Scan for the cell matching the given text and deliver its (X, Y) coordinate at center. 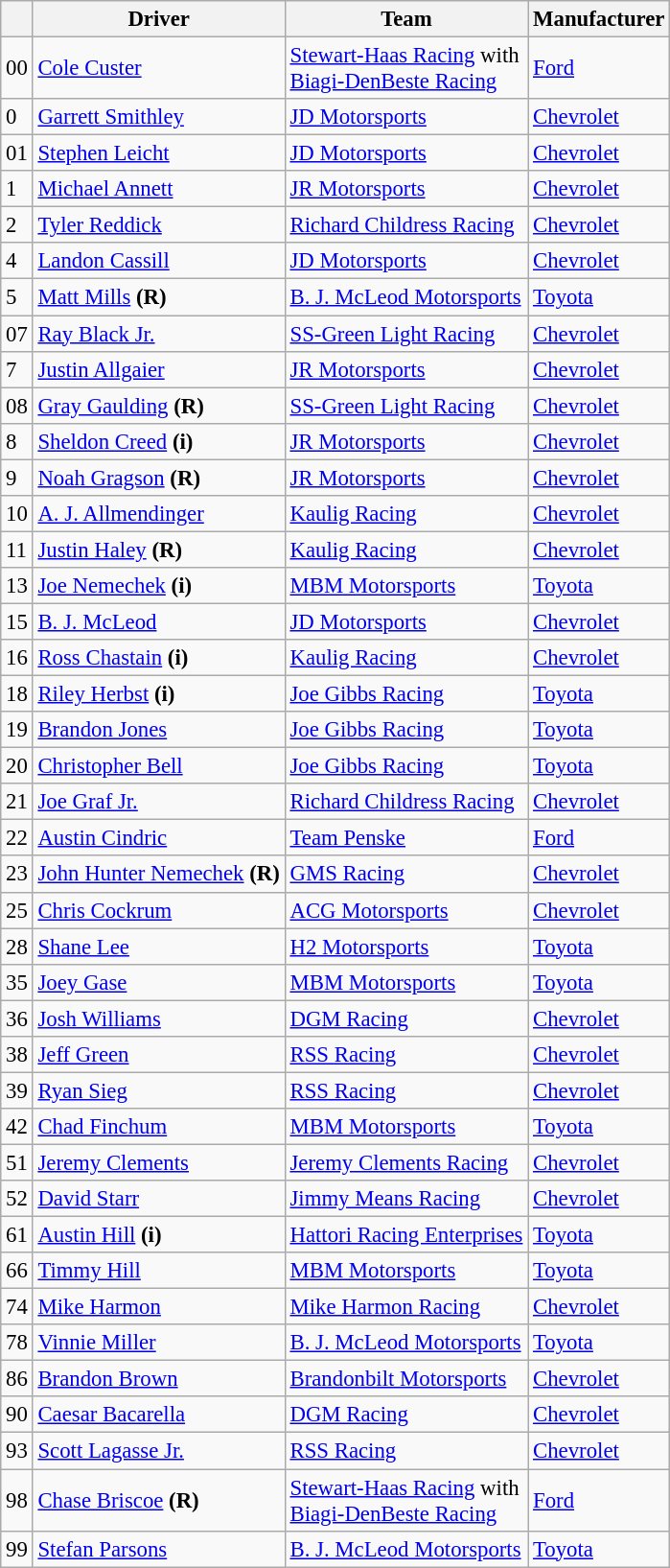
Josh Williams (159, 1018)
Jeremy Clements (159, 1162)
4 (17, 262)
0 (17, 117)
98 (17, 1500)
39 (17, 1090)
Matt Mills (R) (159, 297)
52 (17, 1199)
Hattori Racing Enterprises (406, 1235)
Joe Nemechek (i) (159, 586)
10 (17, 514)
Stephen Leicht (159, 153)
07 (17, 334)
21 (17, 802)
78 (17, 1343)
25 (17, 910)
Christopher Bell (159, 766)
16 (17, 658)
GMS Racing (406, 875)
1 (17, 189)
Jimmy Means Racing (406, 1199)
Noah Gragson (R) (159, 478)
Joey Gase (159, 982)
Michael Annett (159, 189)
Team Penske (406, 838)
Vinnie Miller (159, 1343)
28 (17, 947)
A. J. Allmendinger (159, 514)
Stefan Parsons (159, 1549)
38 (17, 1055)
Shane Lee (159, 947)
01 (17, 153)
Ross Chastain (i) (159, 658)
B. J. McLeod (159, 621)
51 (17, 1162)
Ryan Sieg (159, 1090)
Riley Herbst (i) (159, 694)
Cole Custer (159, 69)
08 (17, 406)
Sheldon Creed (i) (159, 441)
19 (17, 730)
Mike Harmon Racing (406, 1307)
22 (17, 838)
Manufacturer (599, 19)
H2 Motorsports (406, 947)
Mike Harmon (159, 1307)
Driver (159, 19)
Team (406, 19)
Ray Black Jr. (159, 334)
23 (17, 875)
Chris Cockrum (159, 910)
Caesar Bacarella (159, 1415)
Garrett Smithley (159, 117)
Brandonbilt Motorsports (406, 1379)
ACG Motorsports (406, 910)
7 (17, 369)
David Starr (159, 1199)
Austin Cindric (159, 838)
8 (17, 441)
86 (17, 1379)
00 (17, 69)
Justin Haley (R) (159, 550)
Austin Hill (i) (159, 1235)
35 (17, 982)
13 (17, 586)
61 (17, 1235)
66 (17, 1271)
36 (17, 1018)
18 (17, 694)
5 (17, 297)
Jeff Green (159, 1055)
Gray Gaulding (R) (159, 406)
90 (17, 1415)
15 (17, 621)
99 (17, 1549)
Landon Cassill (159, 262)
Chase Briscoe (R) (159, 1500)
Tyler Reddick (159, 225)
20 (17, 766)
Brandon Brown (159, 1379)
93 (17, 1451)
9 (17, 478)
Brandon Jones (159, 730)
Timmy Hill (159, 1271)
74 (17, 1307)
11 (17, 550)
Chad Finchum (159, 1127)
Jeremy Clements Racing (406, 1162)
John Hunter Nemechek (R) (159, 875)
Justin Allgaier (159, 369)
Scott Lagasse Jr. (159, 1451)
Joe Graf Jr. (159, 802)
2 (17, 225)
42 (17, 1127)
